Find where the given text appears and provide that cell's center as [X, Y] coordinate. 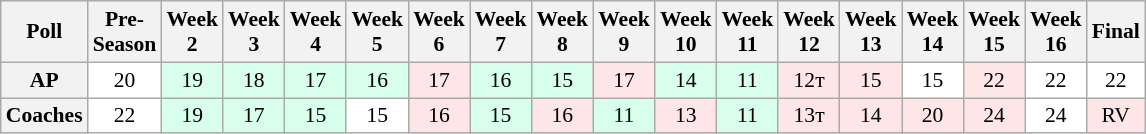
13 [686, 116]
Week14 [933, 32]
Week4 [316, 32]
Week11 [748, 32]
Week15 [994, 32]
Week9 [624, 32]
13т [809, 116]
Week7 [501, 32]
Week8 [562, 32]
Week5 [377, 32]
Week16 [1056, 32]
RV [1116, 116]
Week2 [192, 32]
Week6 [439, 32]
12т [809, 80]
Week12 [809, 32]
AP [44, 80]
Pre-Season [125, 32]
18 [254, 80]
Week13 [871, 32]
Coaches [44, 116]
Week3 [254, 32]
Week10 [686, 32]
Final [1116, 32]
Poll [44, 32]
